Capture the cell that displays the provided text and extract its (X, Y) central coordinate. 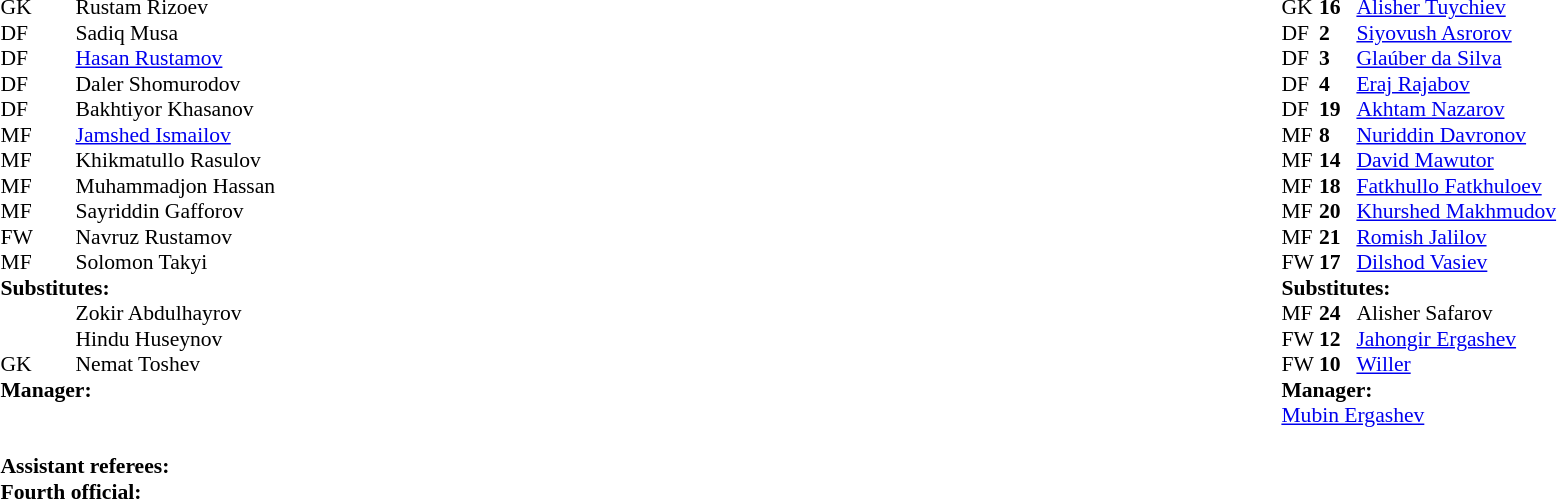
Muhammadjon Hassan (176, 186)
21 (1338, 237)
Eraj Rajabov (1456, 84)
Sadiq Musa (176, 33)
20 (1338, 211)
17 (1338, 263)
2 (1338, 33)
14 (1338, 161)
Nemat Toshev (176, 365)
Alisher Safarov (1456, 313)
Sayriddin Gafforov (176, 211)
Jahongir Ergashev (1456, 339)
Bakhtiyor Khasanov (176, 109)
Glaúber da Silva (1456, 59)
4 (1338, 84)
3 (1338, 59)
Dilshod Vasiev (1456, 263)
Mubin Ergashev (1418, 415)
10 (1338, 365)
Willer (1456, 365)
19 (1338, 109)
Fatkhullo Fatkhuloev (1456, 186)
David Mawutor (1456, 161)
12 (1338, 339)
8 (1338, 135)
Siyovush Asrorov (1456, 33)
24 (1338, 313)
Hasan Rustamov (176, 59)
GK (19, 365)
Navruz Rustamov (176, 237)
Daler Shomurodov (176, 84)
Nuriddin Davronov (1456, 135)
Hindu Huseynov (176, 339)
Khikmatullo Rasulov (176, 161)
Akhtam Nazarov (1456, 109)
Khurshed Makhmudov (1456, 211)
Solomon Takyi (176, 263)
Zokir Abdulhayrov (176, 313)
Jamshed Ismailov (176, 135)
18 (1338, 186)
Romish Jalilov (1456, 237)
